Provide the (X, Y) coordinate of the cell's center where the given text is located.  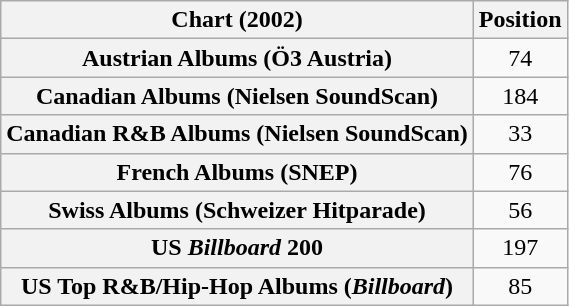
Canadian Albums (Nielsen SoundScan) (238, 96)
US Top R&B/Hip-Hop Albums (Billboard) (238, 286)
74 (520, 58)
33 (520, 134)
Position (520, 20)
Canadian R&B Albums (Nielsen SoundScan) (238, 134)
85 (520, 286)
US Billboard 200 (238, 248)
Austrian Albums (Ö3 Austria) (238, 58)
76 (520, 172)
197 (520, 248)
Swiss Albums (Schweizer Hitparade) (238, 210)
56 (520, 210)
184 (520, 96)
Chart (2002) (238, 20)
French Albums (SNEP) (238, 172)
